For the text-containing cell, return its midpoint in (x, y) coordinate format. 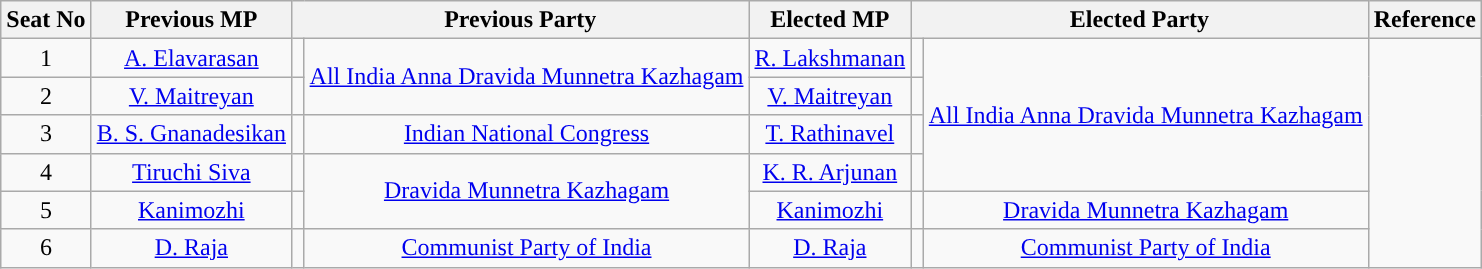
Indian National Congress (526, 134)
6 (46, 248)
Previous MP (191, 20)
2 (46, 96)
Elected MP (830, 20)
1 (46, 58)
Previous Party (520, 20)
Seat No (46, 20)
Elected Party (1140, 20)
5 (46, 210)
3 (46, 134)
Reference (1424, 20)
4 (46, 172)
K. R. Arjunan (830, 172)
Tiruchi Siva (191, 172)
A. Elavarasan (191, 58)
R. Lakshmanan (830, 58)
B. S. Gnanadesikan (191, 134)
T. Rathinavel (830, 134)
